From the cell containing the given text, extract its center point as [x, y] coordinate. 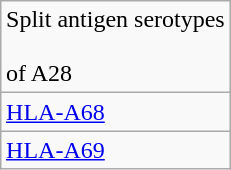
Split antigen serotypesof A28 [116, 47]
HLA-A69 [116, 150]
HLA-A68 [116, 112]
